Return the (X, Y) coordinate for the center point of the cell that contains the specified text.  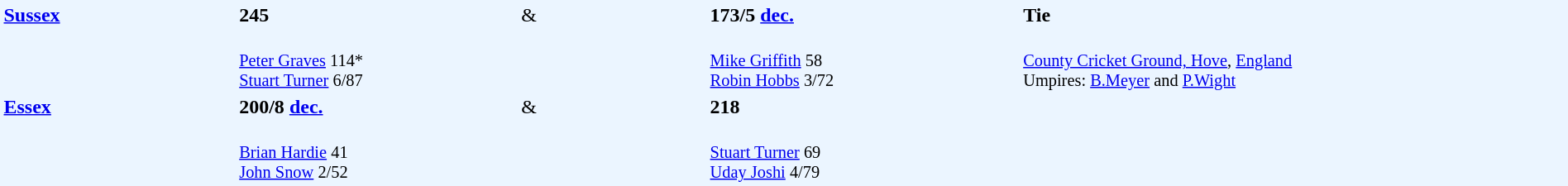
County Cricket Ground, Hove, England Umpires: B.Meyer and P.Wight (1293, 107)
Mike Griffith 58 Robin Hobbs 3/72 (864, 61)
Sussex (119, 47)
Brian Hardie 41 John Snow 2/52 (378, 152)
200/8 dec. (378, 107)
218 (864, 107)
245 (378, 15)
Essex (119, 139)
Peter Graves 114* Stuart Turner 6/87 (378, 61)
Tie (1293, 15)
Stuart Turner 69 Uday Joshi 4/79 (864, 152)
173/5 dec. (864, 15)
